For the text-containing cell, return its midpoint in (X, Y) coordinate format. 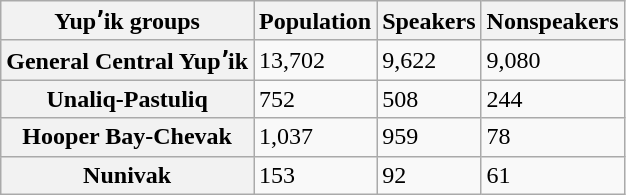
92 (429, 175)
13,702 (316, 60)
Speakers (429, 21)
9,080 (552, 60)
Nonspeakers (552, 21)
General Central Yupʼik (128, 60)
Nunivak (128, 175)
959 (429, 137)
Population (316, 21)
752 (316, 99)
Unaliq-Pastuliq (128, 99)
244 (552, 99)
1,037 (316, 137)
61 (552, 175)
9,622 (429, 60)
153 (316, 175)
Hooper Bay-Chevak (128, 137)
508 (429, 99)
78 (552, 137)
Yupʼik groups (128, 21)
